Locate the cell with the specified text and output its (X, Y) center coordinate. 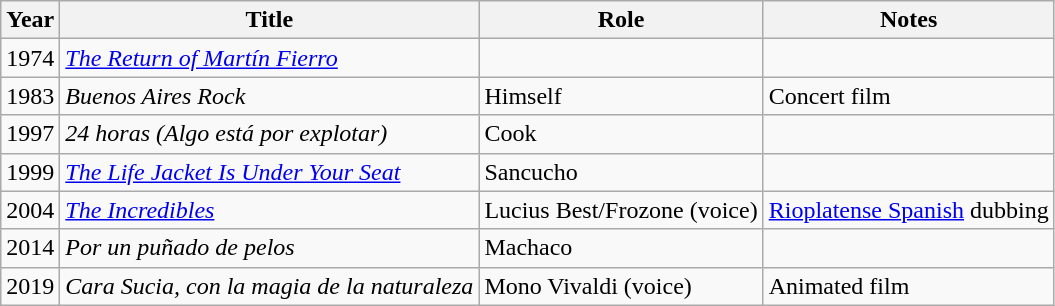
Lucius Best/Frozone (voice) (621, 210)
2004 (30, 210)
Role (621, 20)
2014 (30, 248)
Buenos Aires Rock (270, 96)
Animated film (908, 286)
1999 (30, 172)
The Life Jacket Is Under Your Seat (270, 172)
The Return of Martín Fierro (270, 58)
Notes (908, 20)
1974 (30, 58)
The Incredibles (270, 210)
24 horas (Algo está por explotar) (270, 134)
Year (30, 20)
Himself (621, 96)
Mono Vivaldi (voice) (621, 286)
Sancucho (621, 172)
Cook (621, 134)
Por un puñado de pelos (270, 248)
1983 (30, 96)
Cara Sucia, con la magia de la naturaleza (270, 286)
Concert film (908, 96)
2019 (30, 286)
Title (270, 20)
Rioplatense Spanish dubbing (908, 210)
1997 (30, 134)
Machaco (621, 248)
